Output the [X, Y] coordinate of the center of the cell containing the given text.  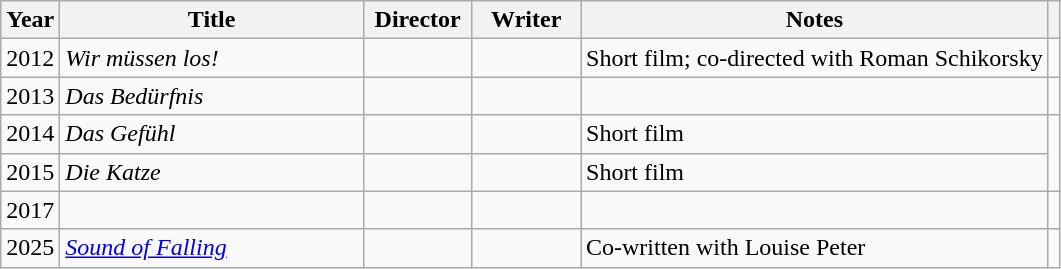
Writer [526, 20]
2015 [30, 172]
Die Katze [212, 172]
2017 [30, 210]
Director [418, 20]
Sound of Falling [212, 248]
Das Bedürfnis [212, 96]
2013 [30, 96]
2014 [30, 134]
Wir müssen los! [212, 58]
2025 [30, 248]
Notes [814, 20]
Year [30, 20]
2012 [30, 58]
Das Gefühl [212, 134]
Co-written with Louise Peter [814, 248]
Short film; co-directed with Roman Schikorsky [814, 58]
Title [212, 20]
